Find where the given text appears and provide that cell's center as [X, Y] coordinate. 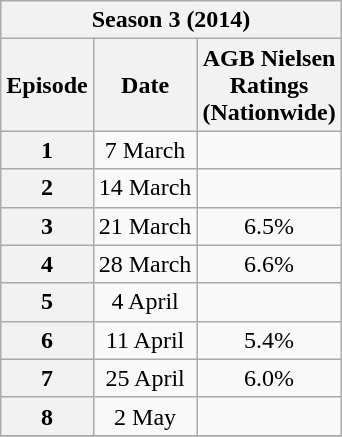
11 April [145, 340]
6 [47, 340]
2 [47, 188]
25 April [145, 378]
7 [47, 378]
2 May [145, 416]
21 March [145, 226]
3 [47, 226]
AGB NielsenRatings(Nationwide) [269, 85]
5 [47, 302]
Episode [47, 85]
6.6% [269, 264]
4 April [145, 302]
1 [47, 150]
6.0% [269, 378]
5.4% [269, 340]
Date [145, 85]
6.5% [269, 226]
8 [47, 416]
28 March [145, 264]
7 March [145, 150]
4 [47, 264]
Season 3 (2014) [172, 20]
14 March [145, 188]
